Find where the given text appears and provide that cell's center as [x, y] coordinate. 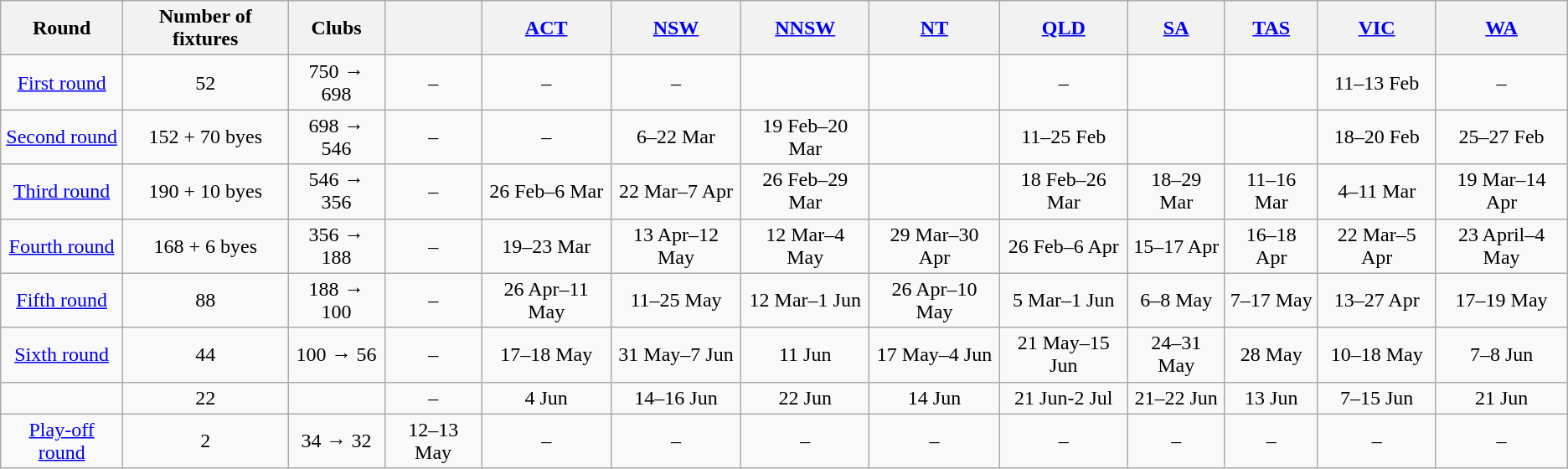
19–23 Mar [546, 246]
52 [206, 82]
28 May [1271, 355]
356 → 188 [337, 246]
Third round [62, 191]
VIC [1376, 28]
750 → 698 [337, 82]
11 Jun [806, 355]
13 Jun [1271, 398]
21 Jun [1501, 398]
11–13 Feb [1376, 82]
4 Jun [546, 398]
7–8 Jun [1501, 355]
13–27 Apr [1376, 300]
7–15 Jun [1376, 398]
6–22 Mar [675, 137]
19 Mar–14 Apr [1501, 191]
18–20 Feb [1376, 137]
44 [206, 355]
SA [1176, 28]
7–17 May [1271, 300]
26 Apr–10 May [935, 300]
NT [935, 28]
26 Feb–6 Apr [1064, 246]
18–29 Mar [1176, 191]
Sixth round [62, 355]
88 [206, 300]
17–19 May [1501, 300]
34 → 32 [337, 441]
13 Apr–12 May [675, 246]
168 + 6 byes [206, 246]
14–16 Jun [675, 398]
WA [1501, 28]
17–18 May [546, 355]
21 May–15 Jun [1064, 355]
26 Feb–29 Mar [806, 191]
188 → 100 [337, 300]
12 Mar–1 Jun [806, 300]
22 Mar–7 Apr [675, 191]
17 May–4 Jun [935, 355]
100 → 56 [337, 355]
6–8 May [1176, 300]
26 Apr–11 May [546, 300]
First round [62, 82]
TAS [1271, 28]
25–27 Feb [1501, 137]
4–11 Mar [1376, 191]
12–13 May [433, 441]
21 Jun-2 Jul [1064, 398]
11–16 Mar [1271, 191]
18 Feb–26 Mar [1064, 191]
23 April–4 May [1501, 246]
698 → 546 [337, 137]
Fourth round [62, 246]
NSW [675, 28]
14 Jun [935, 398]
Second round [62, 137]
190 + 10 byes [206, 191]
11–25 Feb [1064, 137]
15–17 Apr [1176, 246]
Play-off round [62, 441]
16–18 Apr [1271, 246]
Number of fixtures [206, 28]
12 Mar–4 May [806, 246]
19 Feb–20 Mar [806, 137]
22 Mar–5 Apr [1376, 246]
Round [62, 28]
24–31 May [1176, 355]
Fifth round [62, 300]
152 + 70 byes [206, 137]
10–18 May [1376, 355]
546 → 356 [337, 191]
2 [206, 441]
NNSW [806, 28]
QLD [1064, 28]
11–25 May [675, 300]
22 [206, 398]
22 Jun [806, 398]
26 Feb–6 Mar [546, 191]
31 May–7 Jun [675, 355]
Clubs [337, 28]
21–22 Jun [1176, 398]
29 Mar–30 Apr [935, 246]
5 Mar–1 Jun [1064, 300]
ACT [546, 28]
